Output the [X, Y] coordinate of the center of the cell containing the given text.  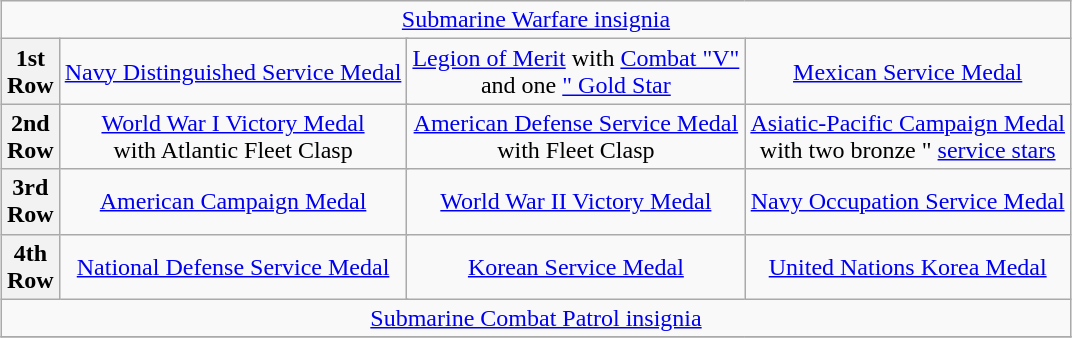
Submarine Warfare insignia [536, 20]
Korean Service Medal [576, 266]
United Nations Korea Medal [908, 266]
Navy Occupation Service Medal [908, 202]
4thRow [30, 266]
2ndRow [30, 136]
Legion of Merit with Combat "V" and one " Gold Star [576, 72]
Mexican Service Medal [908, 72]
3rdRow [30, 202]
Navy Distinguished Service Medal [233, 72]
Asiatic-Pacific Campaign Medal with two bronze " service stars [908, 136]
American Defense Service Medal with Fleet Clasp [576, 136]
American Campaign Medal [233, 202]
Submarine Combat Patrol insignia [536, 318]
World War I Victory Medal with Atlantic Fleet Clasp [233, 136]
National Defense Service Medal [233, 266]
1stRow [30, 72]
World War II Victory Medal [576, 202]
